Return the [x, y] coordinate for the center point of the cell that contains the specified text.  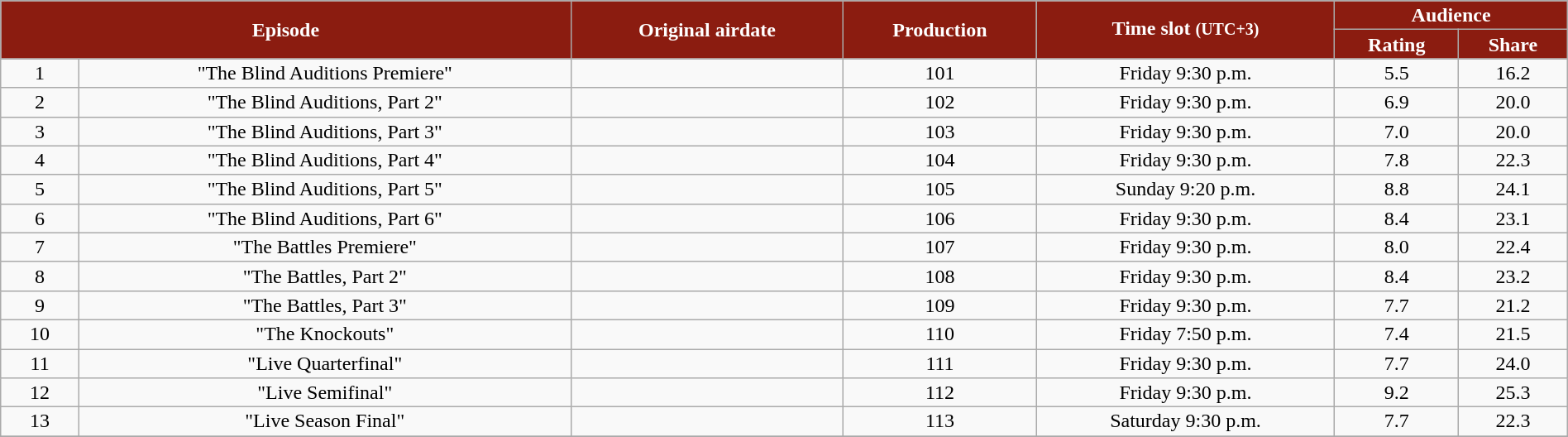
"Live Quarterfinal" [324, 364]
"The Battles, Part 2" [324, 276]
"The Blind Auditions, Part 6" [324, 218]
"The Blind Auditions Premiere" [324, 73]
2 [40, 103]
8.8 [1397, 189]
16.2 [1513, 73]
"The Knockouts" [324, 334]
6 [40, 218]
23.1 [1513, 218]
7.0 [1397, 131]
104 [939, 161]
Saturday 9:30 p.m. [1186, 422]
12 [40, 392]
5.5 [1397, 73]
Share [1513, 45]
21.2 [1513, 305]
9.2 [1397, 392]
"The Blind Auditions, Part 2" [324, 103]
10 [40, 334]
3 [40, 131]
110 [939, 334]
111 [939, 364]
109 [939, 305]
102 [939, 103]
8.0 [1397, 247]
"The Blind Auditions, Part 5" [324, 189]
8 [40, 276]
108 [939, 276]
13 [40, 422]
23.2 [1513, 276]
7 [40, 247]
106 [939, 218]
4 [40, 161]
Friday 7:50 p.m. [1186, 334]
7.4 [1397, 334]
"The Battles Premiere" [324, 247]
103 [939, 131]
112 [939, 392]
21.5 [1513, 334]
6.9 [1397, 103]
Audience [1451, 15]
101 [939, 73]
24.1 [1513, 189]
"Live Season Final" [324, 422]
22.4 [1513, 247]
Time slot (UTC+3) [1186, 30]
5 [40, 189]
Rating [1397, 45]
25.3 [1513, 392]
1 [40, 73]
113 [939, 422]
105 [939, 189]
"Live Semifinal" [324, 392]
7.8 [1397, 161]
"The Battles, Part 3" [324, 305]
11 [40, 364]
"The Blind Auditions, Part 3" [324, 131]
Sunday 9:20 p.m. [1186, 189]
Original airdate [707, 30]
Production [939, 30]
24.0 [1513, 364]
"The Blind Auditions, Part 4" [324, 161]
107 [939, 247]
9 [40, 305]
Episode [286, 30]
